Return [x, y] of the center of cell containing provided text 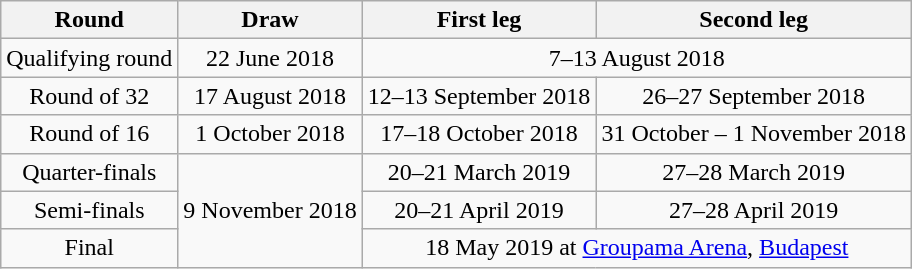
Round of 32 [90, 96]
Final [90, 248]
17 August 2018 [270, 96]
Round [90, 20]
27–28 March 2019 [754, 172]
17–18 October 2018 [479, 134]
20–21 March 2019 [479, 172]
Draw [270, 20]
7–13 August 2018 [636, 58]
31 October – 1 November 2018 [754, 134]
26–27 September 2018 [754, 96]
Round of 16 [90, 134]
Qualifying round [90, 58]
27–28 April 2019 [754, 210]
22 June 2018 [270, 58]
20–21 April 2019 [479, 210]
First leg [479, 20]
1 October 2018 [270, 134]
Second leg [754, 20]
9 November 2018 [270, 210]
12–13 September 2018 [479, 96]
Semi-finals [90, 210]
18 May 2019 at Groupama Arena, Budapest [636, 248]
Quarter-finals [90, 172]
